From the cell containing the given text, extract its center point as (x, y) coordinate. 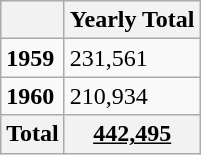
1959 (33, 58)
Yearly Total (132, 20)
1960 (33, 96)
231,561 (132, 58)
442,495 (132, 134)
Total (33, 134)
210,934 (132, 96)
